For the text-containing cell, return its midpoint in [x, y] coordinate format. 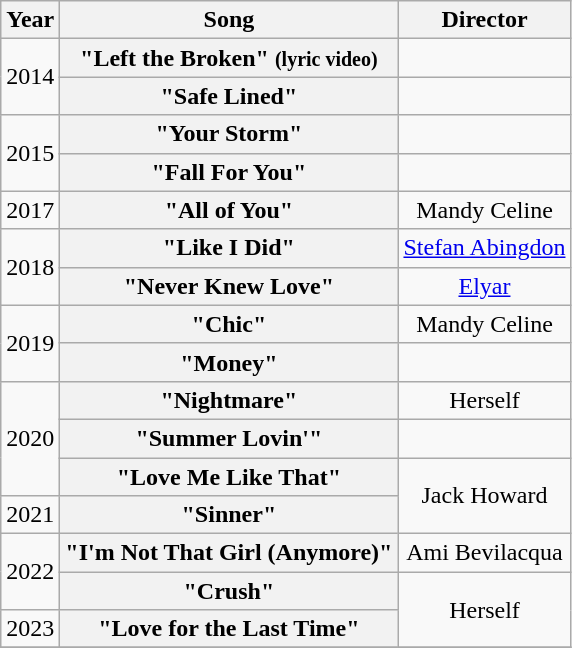
2019 [30, 343]
"Fall For You" [229, 172]
Stefan Abingdon [484, 248]
"Never Knew Love" [229, 286]
"Like I Did" [229, 248]
Jack Howard [484, 496]
"Left the Broken" (lyric video) [229, 58]
"Your Storm" [229, 134]
Song [229, 20]
Director [484, 20]
"Love for the Last Time" [229, 629]
2015 [30, 153]
"All of You" [229, 210]
"I'm Not That Girl (Anymore)" [229, 553]
2023 [30, 629]
2022 [30, 572]
Year [30, 20]
"Money" [229, 362]
Elyar [484, 286]
"Love Me Like That" [229, 477]
2017 [30, 210]
"Safe Lined" [229, 96]
2021 [30, 515]
"Crush" [229, 591]
2014 [30, 77]
"Summer Lovin'" [229, 438]
2018 [30, 267]
"Sinner" [229, 515]
"Chic" [229, 324]
2020 [30, 438]
Ami Bevilacqua [484, 553]
"Nightmare" [229, 400]
